Scan for the cell matching the given text and deliver its [x, y] coordinate at center. 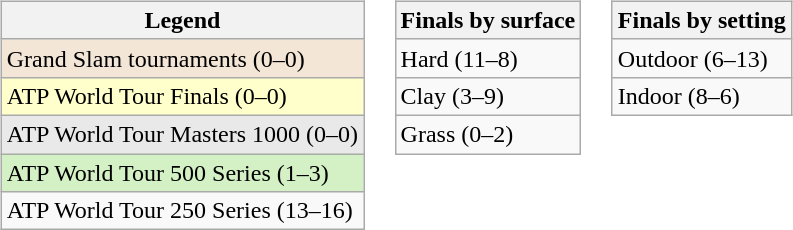
Hard (11–8) [488, 58]
Clay (3–9) [488, 96]
ATP World Tour 500 Series (1–3) [182, 173]
ATP World Tour Finals (0–0) [182, 96]
Legend [182, 20]
ATP World Tour Masters 1000 (0–0) [182, 134]
Finals by surface [488, 20]
Indoor (8–6) [702, 96]
Grand Slam tournaments (0–0) [182, 58]
ATP World Tour 250 Series (13–16) [182, 211]
Outdoor (6–13) [702, 58]
Grass (0–2) [488, 134]
Finals by setting [702, 20]
